Provide the (x, y) coordinate of the cell's center where the given text is located.  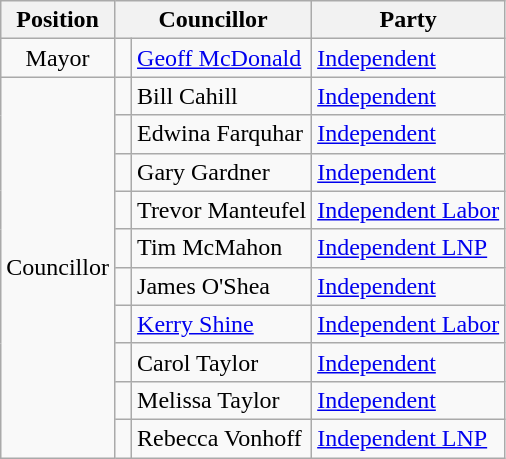
Position (58, 20)
Geoff McDonald (222, 58)
Tim McMahon (222, 248)
Melissa Taylor (222, 400)
James O'Shea (222, 286)
Kerry Shine (222, 324)
Mayor (58, 58)
Edwina Farquhar (222, 134)
Gary Gardner (222, 172)
Carol Taylor (222, 362)
Bill Cahill (222, 96)
Rebecca Vonhoff (222, 438)
Party (408, 20)
Trevor Manteufel (222, 210)
